Output the (X, Y) coordinate of the center of the cell containing the given text.  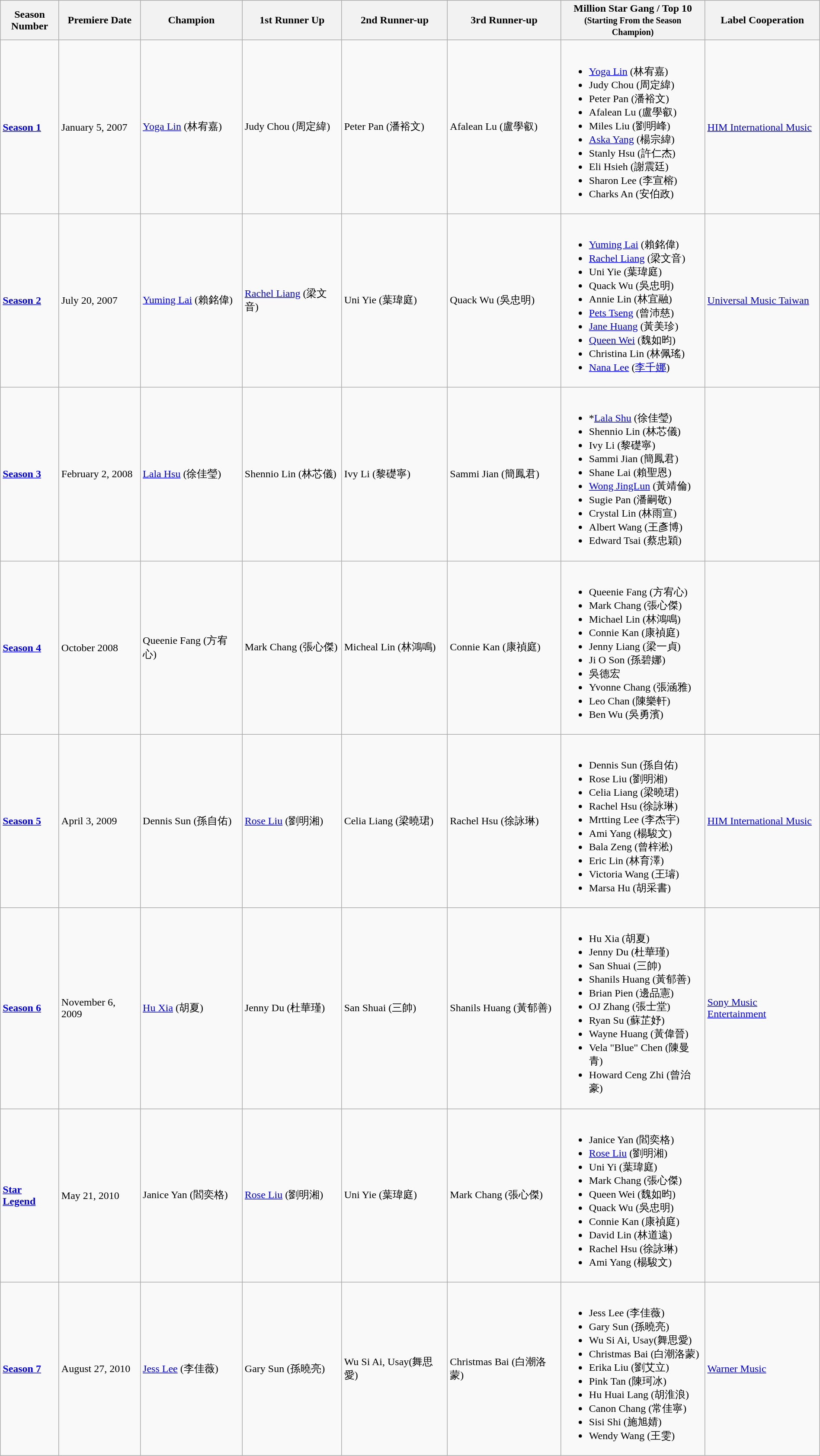
Rachel Hsu (徐詠琳) (504, 821)
2nd Runner-up (394, 20)
Jenny Du (杜華瑾) (292, 1008)
February 2, 2008 (99, 474)
October 2008 (99, 647)
Season 5 (30, 821)
Season 2 (30, 300)
Warner Music (762, 1369)
Yoga Lin (林宥嘉) (192, 127)
Yuming Lai (賴銘偉) (192, 300)
Connie Kan (康禎庭) (504, 647)
Label Cooperation (762, 20)
Dennis Sun (孫自佑) (192, 821)
SeasonNumber (30, 20)
Janice Yan (閻奕格) (192, 1195)
3rd Runner-up (504, 20)
Janice Yan (閻奕格)Rose Liu (劉明湘)Uni Yi (葉瑋庭)Mark Chang (張心傑)Queen Wei (魏如昀)Quack Wu (吳忠明)Connie Kan (康禎庭)David Lin (林道遠)Rachel Hsu (徐詠琳)Ami Yang (楊駿文) (633, 1195)
Micheal Lin (林鴻鳴) (394, 647)
Season 1 (30, 127)
November 6, 2009 (99, 1008)
Judy Chou (周定緯) (292, 127)
May 21, 2010 (99, 1195)
Wu Si Ai, Usay(舞思愛) (394, 1369)
Season 6 (30, 1008)
Premiere Date (99, 20)
Celia Liang (梁曉珺) (394, 821)
Season 3 (30, 474)
Rachel Liang (梁文音) (292, 300)
Season 7 (30, 1369)
Million Star Gang / Top 10(Starting From the Season Champion) (633, 20)
Sony Music Entertainment (762, 1008)
Jess Lee (李佳薇) (192, 1369)
Afalean Lu (盧學叡) (504, 127)
San Shuai (三帥) (394, 1008)
Sammi Jian (簡鳳君) (504, 474)
Christmas Bai (白潮洛蒙) (504, 1369)
April 3, 2009 (99, 821)
Shanils Huang (黃郁善) (504, 1008)
July 20, 2007 (99, 300)
Gary Sun (孫曉亮) (292, 1369)
Ivy Li (黎礎寧) (394, 474)
Season 4 (30, 647)
Queenie Fang (方宥心)Mark Chang (張心傑)Michael Lin (林鴻鳴)Connie Kan (康禎庭)Jenny Liang (梁一貞)Ji O Son (孫碧娜)吳德宏Yvonne Chang (張涵雅)Leo Chan (陳樂軒)Ben Wu (吳勇濱) (633, 647)
Champion (192, 20)
Shennio Lin (林芯儀) (292, 474)
Peter Pan (潘裕文) (394, 127)
Queenie Fang (方宥心) (192, 647)
Hu Xia (胡夏) (192, 1008)
Star Legend (30, 1195)
January 5, 2007 (99, 127)
Lala Hsu (徐佳瑩) (192, 474)
1st Runner Up (292, 20)
August 27, 2010 (99, 1369)
Universal Music Taiwan (762, 300)
Quack Wu (吳忠明) (504, 300)
